Extract the (x, y) coordinate from the center of the cell holding the provided text.  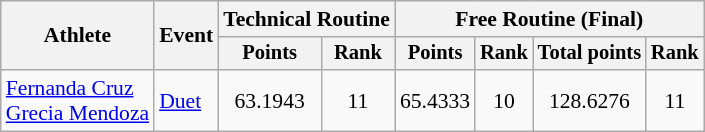
10 (504, 100)
Fernanda CruzGrecia Mendoza (78, 100)
Event (186, 36)
Total points (590, 54)
Athlete (78, 36)
65.4333 (435, 100)
128.6276 (590, 100)
63.1943 (270, 100)
Duet (186, 100)
Technical Routine (306, 19)
Free Routine (Final) (550, 19)
